Identify which cell holds the provided text, then report its (x, y) central coordinate. 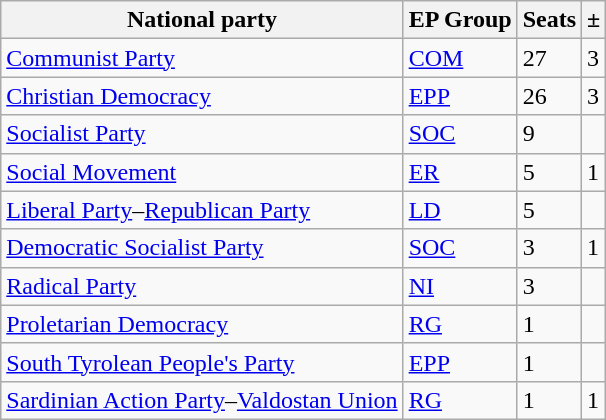
± (594, 20)
26 (549, 96)
Proletarian Democracy (202, 324)
Christian Democracy (202, 96)
Seats (549, 20)
National party (202, 20)
9 (549, 134)
LD (460, 210)
Social Movement (202, 172)
Communist Party (202, 58)
COM (460, 58)
EP Group (460, 20)
ER (460, 172)
27 (549, 58)
Radical Party (202, 286)
Liberal Party–Republican Party (202, 210)
Democratic Socialist Party (202, 248)
Sardinian Action Party–Valdostan Union (202, 400)
Socialist Party (202, 134)
NI (460, 286)
South Tyrolean People's Party (202, 362)
